Capture the cell that displays the provided text and extract its [x, y] central coordinate. 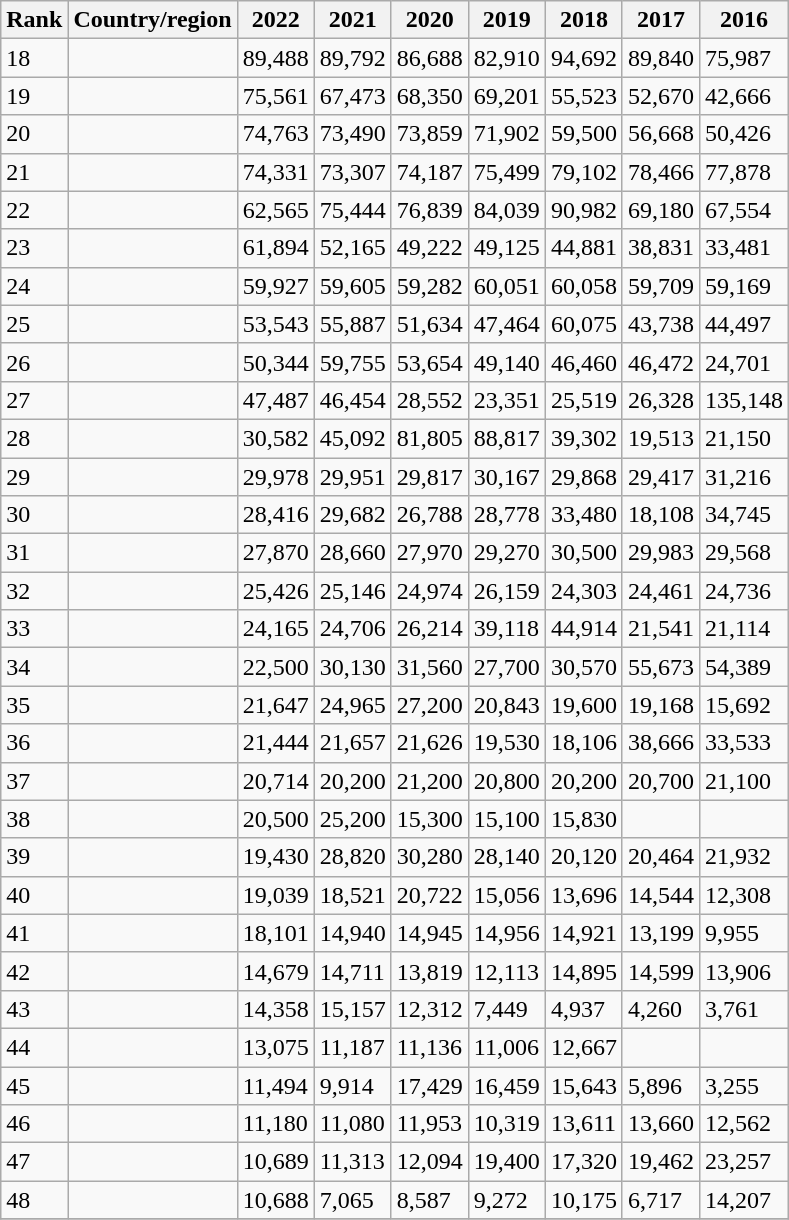
15,100 [506, 819]
26,159 [506, 591]
26,788 [430, 515]
11,180 [276, 1124]
2018 [584, 20]
25,426 [276, 591]
13,906 [744, 971]
37 [34, 781]
34,745 [744, 515]
12,308 [744, 895]
20,714 [276, 781]
10,689 [276, 1162]
20,800 [506, 781]
11,080 [352, 1124]
16,459 [506, 1085]
30,280 [430, 857]
14,956 [506, 933]
68,350 [430, 96]
24,461 [660, 591]
31 [34, 553]
14,921 [584, 933]
27,200 [430, 705]
73,307 [352, 172]
29,978 [276, 477]
20,843 [506, 705]
24,974 [430, 591]
15,643 [584, 1085]
35 [34, 705]
11,136 [430, 1047]
14,207 [744, 1200]
18,106 [584, 743]
8,587 [430, 1200]
53,543 [276, 324]
53,654 [430, 362]
59,500 [584, 134]
18 [34, 58]
24,303 [584, 591]
23,351 [506, 400]
30,582 [276, 438]
28 [34, 438]
24 [34, 286]
30,167 [506, 477]
52,165 [352, 248]
67,554 [744, 210]
21 [34, 172]
14,895 [584, 971]
10,319 [506, 1124]
79,102 [584, 172]
13,199 [660, 933]
33,480 [584, 515]
19,430 [276, 857]
78,466 [660, 172]
29 [34, 477]
27,870 [276, 553]
28,820 [352, 857]
59,169 [744, 286]
28,660 [352, 553]
10,175 [584, 1200]
25 [34, 324]
41 [34, 933]
74,331 [276, 172]
44,497 [744, 324]
26 [34, 362]
33,533 [744, 743]
19,530 [506, 743]
21,150 [744, 438]
2020 [430, 20]
60,075 [584, 324]
6,717 [660, 1200]
14,945 [430, 933]
44 [34, 1047]
135,148 [744, 400]
20,500 [276, 819]
38,831 [660, 248]
9,914 [352, 1085]
19,168 [660, 705]
29,417 [660, 477]
75,444 [352, 210]
25,519 [584, 400]
20,120 [584, 857]
50,344 [276, 362]
18,108 [660, 515]
13,075 [276, 1047]
13,696 [584, 895]
75,987 [744, 58]
30,500 [584, 553]
26,214 [430, 629]
29,817 [430, 477]
46,460 [584, 362]
21,444 [276, 743]
52,670 [660, 96]
11,313 [352, 1162]
17,429 [430, 1085]
89,840 [660, 58]
38 [34, 819]
28,140 [506, 857]
24,706 [352, 629]
25,200 [352, 819]
81,805 [430, 438]
40 [34, 895]
30,570 [584, 667]
18,101 [276, 933]
62,565 [276, 210]
89,488 [276, 58]
46,454 [352, 400]
75,499 [506, 172]
2019 [506, 20]
28,416 [276, 515]
27 [34, 400]
21,200 [430, 781]
20,722 [430, 895]
76,839 [430, 210]
14,940 [352, 933]
42,666 [744, 96]
Rank [34, 20]
82,910 [506, 58]
19,400 [506, 1162]
69,201 [506, 96]
31,560 [430, 667]
29,568 [744, 553]
15,300 [430, 819]
5,896 [660, 1085]
11,187 [352, 1047]
10,688 [276, 1200]
21,932 [744, 857]
49,125 [506, 248]
27,970 [430, 553]
47 [34, 1162]
11,953 [430, 1124]
24,165 [276, 629]
21,657 [352, 743]
49,222 [430, 248]
19,600 [584, 705]
22 [34, 210]
29,868 [584, 477]
13,660 [660, 1124]
12,094 [430, 1162]
19,039 [276, 895]
73,490 [352, 134]
48 [34, 1200]
9,955 [744, 933]
24,701 [744, 362]
29,951 [352, 477]
45 [34, 1085]
15,157 [352, 1009]
46 [34, 1124]
43 [34, 1009]
44,914 [584, 629]
3,255 [744, 1085]
34 [34, 667]
74,187 [430, 172]
19,462 [660, 1162]
15,830 [584, 819]
56,668 [660, 134]
20,700 [660, 781]
47,487 [276, 400]
21,100 [744, 781]
38,666 [660, 743]
14,599 [660, 971]
94,692 [584, 58]
18,521 [352, 895]
21,541 [660, 629]
4,937 [584, 1009]
7,449 [506, 1009]
67,473 [352, 96]
45,092 [352, 438]
21,626 [430, 743]
14,358 [276, 1009]
74,763 [276, 134]
28,778 [506, 515]
24,965 [352, 705]
21,647 [276, 705]
14,544 [660, 895]
3,761 [744, 1009]
32 [34, 591]
59,605 [352, 286]
23 [34, 248]
14,711 [352, 971]
50,426 [744, 134]
11,494 [276, 1085]
2017 [660, 20]
29,682 [352, 515]
12,667 [584, 1047]
28,552 [430, 400]
69,180 [660, 210]
47,464 [506, 324]
13,611 [584, 1124]
73,859 [430, 134]
59,709 [660, 286]
55,523 [584, 96]
90,982 [584, 210]
86,688 [430, 58]
36 [34, 743]
27,700 [506, 667]
20,464 [660, 857]
29,270 [506, 553]
20 [34, 134]
54,389 [744, 667]
60,058 [584, 286]
Country/region [152, 20]
26,328 [660, 400]
44,881 [584, 248]
39,302 [584, 438]
7,065 [352, 1200]
12,562 [744, 1124]
4,260 [660, 1009]
23,257 [744, 1162]
12,113 [506, 971]
33,481 [744, 248]
49,140 [506, 362]
15,056 [506, 895]
15,692 [744, 705]
19 [34, 96]
84,039 [506, 210]
89,792 [352, 58]
59,927 [276, 286]
60,051 [506, 286]
25,146 [352, 591]
33 [34, 629]
59,282 [430, 286]
46,472 [660, 362]
22,500 [276, 667]
13,819 [430, 971]
77,878 [744, 172]
55,673 [660, 667]
2022 [276, 20]
39 [34, 857]
30 [34, 515]
2016 [744, 20]
21,114 [744, 629]
55,887 [352, 324]
59,755 [352, 362]
9,272 [506, 1200]
19,513 [660, 438]
75,561 [276, 96]
71,902 [506, 134]
24,736 [744, 591]
14,679 [276, 971]
42 [34, 971]
17,320 [584, 1162]
88,817 [506, 438]
31,216 [744, 477]
43,738 [660, 324]
39,118 [506, 629]
12,312 [430, 1009]
2021 [352, 20]
29,983 [660, 553]
51,634 [430, 324]
30,130 [352, 667]
61,894 [276, 248]
11,006 [506, 1047]
